Return [X, Y] of the center of cell containing provided text 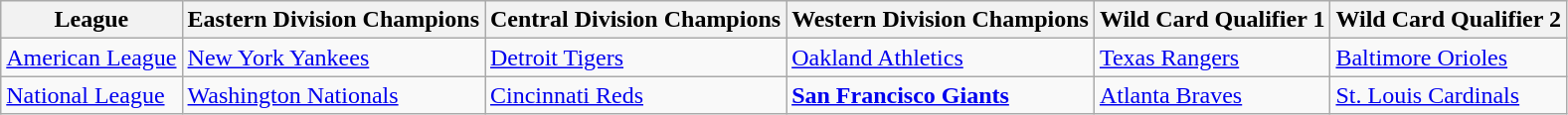
Detroit Tigers [636, 57]
Atlanta Braves [1212, 95]
Wild Card Qualifier 2 [1449, 20]
Eastern Division Champions [333, 20]
New York Yankees [333, 57]
League [91, 20]
Oakland Athletics [941, 57]
National League [91, 95]
San Francisco Giants [941, 95]
St. Louis Cardinals [1449, 95]
Washington Nationals [333, 95]
American League [91, 57]
Cincinnati Reds [636, 95]
Baltimore Orioles [1449, 57]
Central Division Champions [636, 20]
Wild Card Qualifier 1 [1212, 20]
Western Division Champions [941, 20]
Texas Rangers [1212, 57]
